Locate the cell with the specified text and output its [X, Y] center coordinate. 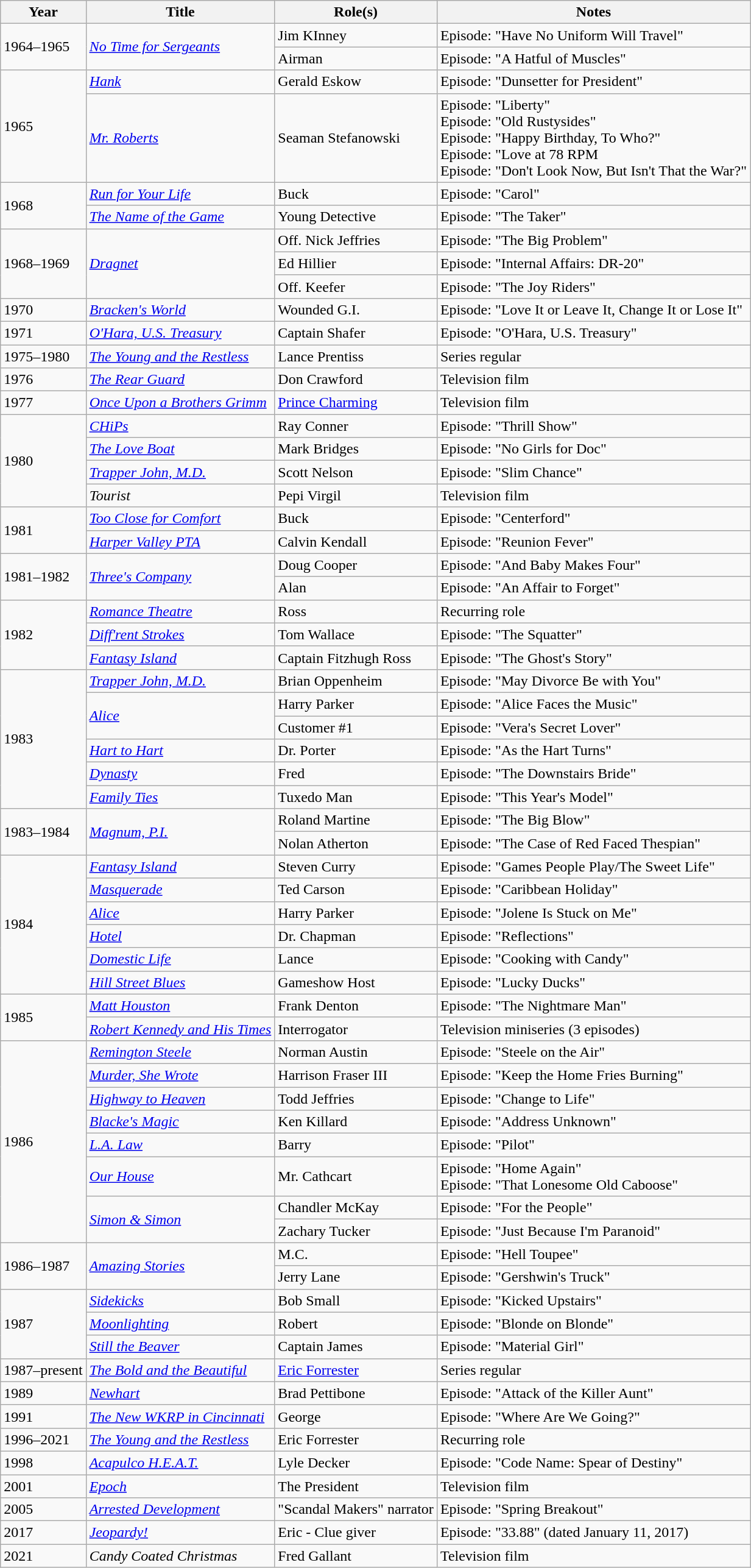
Blacke's Magic [180, 1122]
Wounded G.I. [356, 310]
Bracken's World [180, 310]
Simon & Simon [180, 1219]
Ed Hillier [356, 263]
Dynasty [180, 774]
Dr. Chapman [356, 936]
The New WKRP in Cincinnati [180, 1416]
Hill Street Blues [180, 982]
Episode: "Thrill Show" [593, 426]
Captain Fitzhugh Ross [356, 658]
Matt Houston [180, 1006]
Episode: "For the People" [593, 1208]
Robert Kennedy and His Times [180, 1029]
Role(s) [356, 12]
Seaman Stefanowski [356, 138]
Episode: "O'Hara, U.S. Treasury" [593, 333]
Run for Your Life [180, 194]
Nolan Atherton [356, 843]
1971 [43, 333]
Episode: "Keep the Home Fries Burning" [593, 1075]
1968–1969 [43, 263]
Tom Wallace [356, 634]
1968 [43, 205]
Captain Shafer [356, 333]
Fred Gallant [356, 1556]
Don Crawford [356, 380]
Family Ties [180, 797]
1964–1965 [43, 47]
Mark Bridges [356, 449]
Off. Keefer [356, 286]
1986 [43, 1141]
2021 [43, 1556]
1998 [43, 1463]
Hank [180, 82]
Dragnet [180, 263]
Episode: "And Baby Makes Four" [593, 565]
M.C. [356, 1254]
2001 [43, 1486]
Robert [356, 1324]
Episode: "This Year's Model" [593, 797]
Steven Curry [356, 867]
1981 [43, 530]
Episode: "The Case of Red Faced Thespian" [593, 843]
Episode: "Jolene Is Stuck on Me" [593, 913]
Episode: "Centerford" [593, 519]
Episode: "Reunion Fever" [593, 542]
2017 [43, 1533]
Episode: "Gershwin's Truck" [593, 1277]
Calvin Kendall [356, 542]
Pepi Virgil [356, 495]
Highway to Heaven [180, 1099]
Still the Beaver [180, 1347]
Episode: "Material Girl" [593, 1347]
Episode: "The Big Problem" [593, 240]
Todd Jeffries [356, 1099]
1983 [43, 739]
Dr. Porter [356, 751]
Episode: "Blonde on Blonde" [593, 1324]
Chandler McKay [356, 1208]
Brad Pettibone [356, 1393]
2005 [43, 1509]
Harper Valley PTA [180, 542]
Episode: "Have No Uniform Will Travel" [593, 35]
1983–1984 [43, 832]
Bob Small [356, 1300]
Acapulco H.E.A.T. [180, 1463]
Episode: "Love It or Leave It, Change It or Lose It" [593, 310]
Episode: "Reflections" [593, 936]
Episode: "33.88" (dated January 11, 2017) [593, 1533]
Episode: "Carol" [593, 194]
Three's Company [180, 576]
Episode: "Pilot" [593, 1145]
Notes [593, 12]
Episode: "May Divorce Be with You" [593, 681]
Ray Conner [356, 426]
Lyle Decker [356, 1463]
Tuxedo Man [356, 797]
Episode: "Slim Chance" [593, 472]
1989 [43, 1393]
Prince Charming [356, 403]
1965 [43, 126]
CHiPs [180, 426]
1981–1982 [43, 576]
Gerald Eskow [356, 82]
Masquerade [180, 890]
Episode: "Alice Faces the Music" [593, 704]
Fred [356, 774]
1996–2021 [43, 1439]
Episode: "Address Unknown" [593, 1122]
Airman [356, 59]
Episode: "The Downstairs Bride" [593, 774]
Domestic Life [180, 959]
1987–present [43, 1370]
Episode: "Dunsetter for President" [593, 82]
Hotel [180, 936]
Episode: "The Nightmare Man" [593, 1006]
Captain James [356, 1347]
Off. Nick Jeffries [356, 240]
Murder, She Wrote [180, 1075]
Episode: "Caribbean Holiday" [593, 890]
The Love Boat [180, 449]
Episode: "An Affair to Forget" [593, 588]
Title [180, 12]
Frank Denton [356, 1006]
Diff'rent Strokes [180, 634]
Young Detective [356, 217]
Alan [356, 588]
Ted Carson [356, 890]
The Name of the Game [180, 217]
Mr. Roberts [180, 138]
Scott Nelson [356, 472]
L.A. Law [180, 1145]
Interrogator [356, 1029]
Tourist [180, 495]
Epoch [180, 1486]
Television miniseries (3 episodes) [593, 1029]
Episode: "Just Because I'm Paranoid" [593, 1231]
Year [43, 12]
Ross [356, 611]
Once Upon a Brothers Grimm [180, 403]
Mr. Cathcart [356, 1176]
Newhart [180, 1393]
Brian Oppenheim [356, 681]
1986–1987 [43, 1266]
Moonlighting [180, 1324]
Arrested Development [180, 1509]
Too Close for Comfort [180, 519]
1970 [43, 310]
Episode: "Where Are We Going?" [593, 1416]
Episode: "Home Again"Episode: "That Lonesome Old Caboose" [593, 1176]
1987 [43, 1324]
Episode: "Lucky Ducks" [593, 982]
1985 [43, 1017]
Norman Austin [356, 1052]
Episode: "Games People Play/The Sweet Life" [593, 867]
Episode: "Internal Affairs: DR-20" [593, 263]
Episode: "Kicked Upstairs" [593, 1300]
Episode: "Spring Breakout" [593, 1509]
1976 [43, 380]
Episode: "The Joy Riders" [593, 286]
Candy Coated Christmas [180, 1556]
Remington Steele [180, 1052]
1977 [43, 403]
Episode: "Change to Life" [593, 1099]
Episode: "A Hatful of Muscles" [593, 59]
Sidekicks [180, 1300]
Ken Killard [356, 1122]
Doug Cooper [356, 565]
Zachary Tucker [356, 1231]
1982 [43, 634]
Episode: "The Ghost's Story" [593, 658]
The Rear Guard [180, 380]
Episode: "Vera's Secret Lover" [593, 727]
Episode: "The Taker" [593, 217]
1980 [43, 461]
George [356, 1416]
Lance [356, 959]
Jim KInney [356, 35]
Our House [180, 1176]
The Bold and the Beautiful [180, 1370]
Barry [356, 1145]
Roland Martine [356, 820]
Episode: "Hell Toupee" [593, 1254]
Magnum, P.I. [180, 832]
Customer #1 [356, 727]
"Scandal Makers" narrator [356, 1509]
Episode: "The Squatter" [593, 634]
Episode: "Attack of the Killer Aunt" [593, 1393]
No Time for Sergeants [180, 47]
Hart to Hart [180, 751]
Jeopardy! [180, 1533]
1984 [43, 924]
Jerry Lane [356, 1277]
Episode: "Steele on the Air" [593, 1052]
1975–1980 [43, 357]
Eric - Clue giver [356, 1533]
Episode: "No Girls for Doc" [593, 449]
Episode: "The Big Blow" [593, 820]
Episode: "Cooking with Candy" [593, 959]
1991 [43, 1416]
O'Hara, U.S. Treasury [180, 333]
Episode: "As the Hart Turns" [593, 751]
The President [356, 1486]
Gameshow Host [356, 982]
Episode: "Code Name: Spear of Destiny" [593, 1463]
Romance Theatre [180, 611]
Harrison Fraser III [356, 1075]
Lance Prentiss [356, 357]
Amazing Stories [180, 1266]
